Locate the cell with the specified text and output its (X, Y) center coordinate. 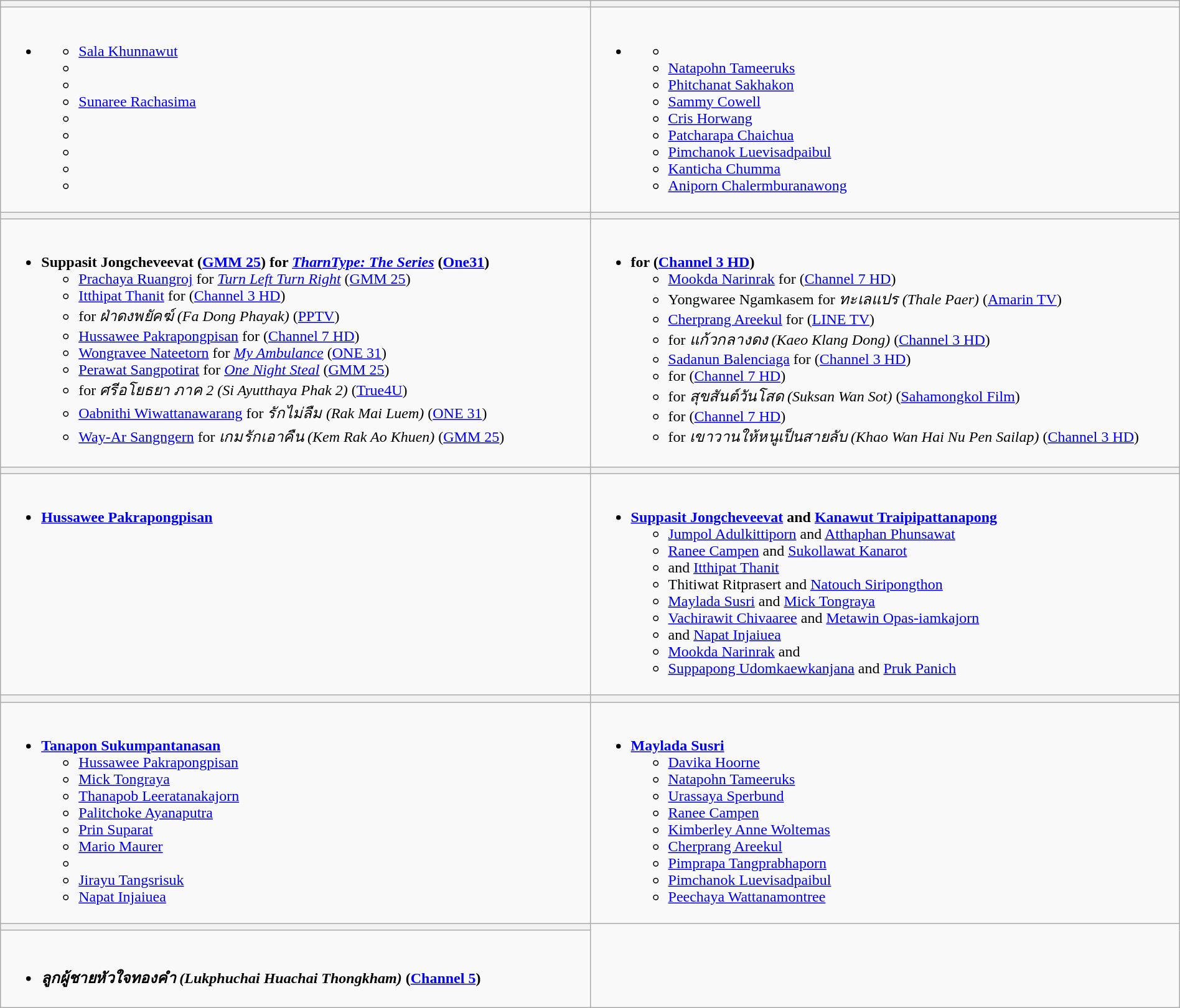
Hussawee Pakrapongpisan (295, 584)
Sala KhunnawutSunaree Rachasima (295, 110)
ลูกผู้ชายหัวใจทองคำ (Lukphuchai Huachai Thongkham) (Channel 5) (295, 969)
Natapohn TameeruksPhitchanat SakhakonSammy CowellCris HorwangPatcharapa ChaichuaPimchanok LuevisadpaibulKanticha ChummaAniporn Chalermburanawong (885, 110)
